From the cell containing the given text, extract its center point as [X, Y] coordinate. 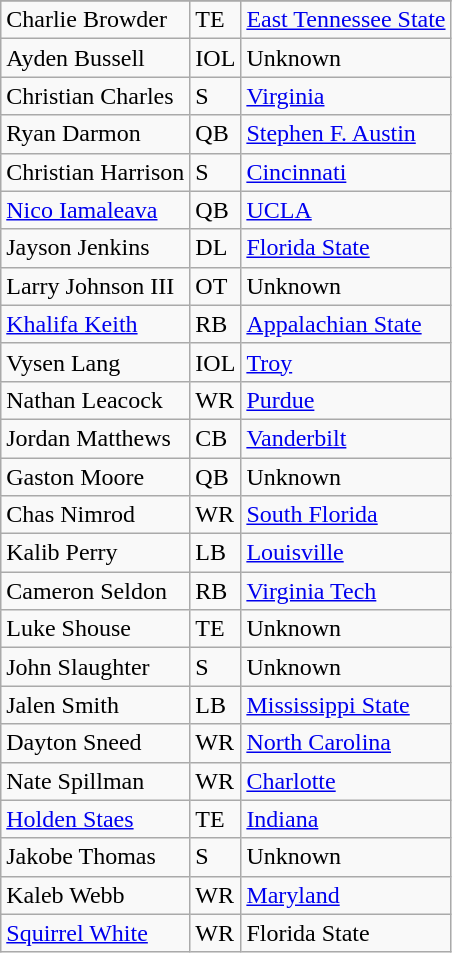
Appalachian State [346, 324]
Holden Staes [96, 819]
Charlotte [346, 781]
John Slaughter [96, 667]
Dayton Sneed [96, 743]
Larry Johnson III [96, 286]
CB [216, 438]
Christian Charles [96, 96]
Nathan Leacock [96, 400]
Indiana [346, 819]
Mississippi State [346, 705]
Troy [346, 362]
Gaston Moore [96, 477]
Purdue [346, 400]
Charlie Browder [96, 20]
DL [216, 248]
Jayson Jenkins [96, 248]
Squirrel White [96, 933]
Cameron Seldon [96, 591]
Jordan Matthews [96, 438]
Kaleb Webb [96, 895]
Jalen Smith [96, 705]
Cincinnati [346, 172]
Nate Spillman [96, 781]
Kalib Perry [96, 553]
Jakobe Thomas [96, 857]
Louisville [346, 553]
North Carolina [346, 743]
OT [216, 286]
Nico Iamaleava [96, 210]
Khalifa Keith [96, 324]
Stephen F. Austin [346, 134]
Chas Nimrod [96, 515]
East Tennessee State [346, 20]
Vysen Lang [96, 362]
Ayden Bussell [96, 58]
Virginia Tech [346, 591]
South Florida [346, 515]
Virginia [346, 96]
Luke Shouse [96, 629]
Christian Harrison [96, 172]
Maryland [346, 895]
UCLA [346, 210]
Ryan Darmon [96, 134]
Vanderbilt [346, 438]
